Find where the given text appears and provide that cell's center as (x, y) coordinate. 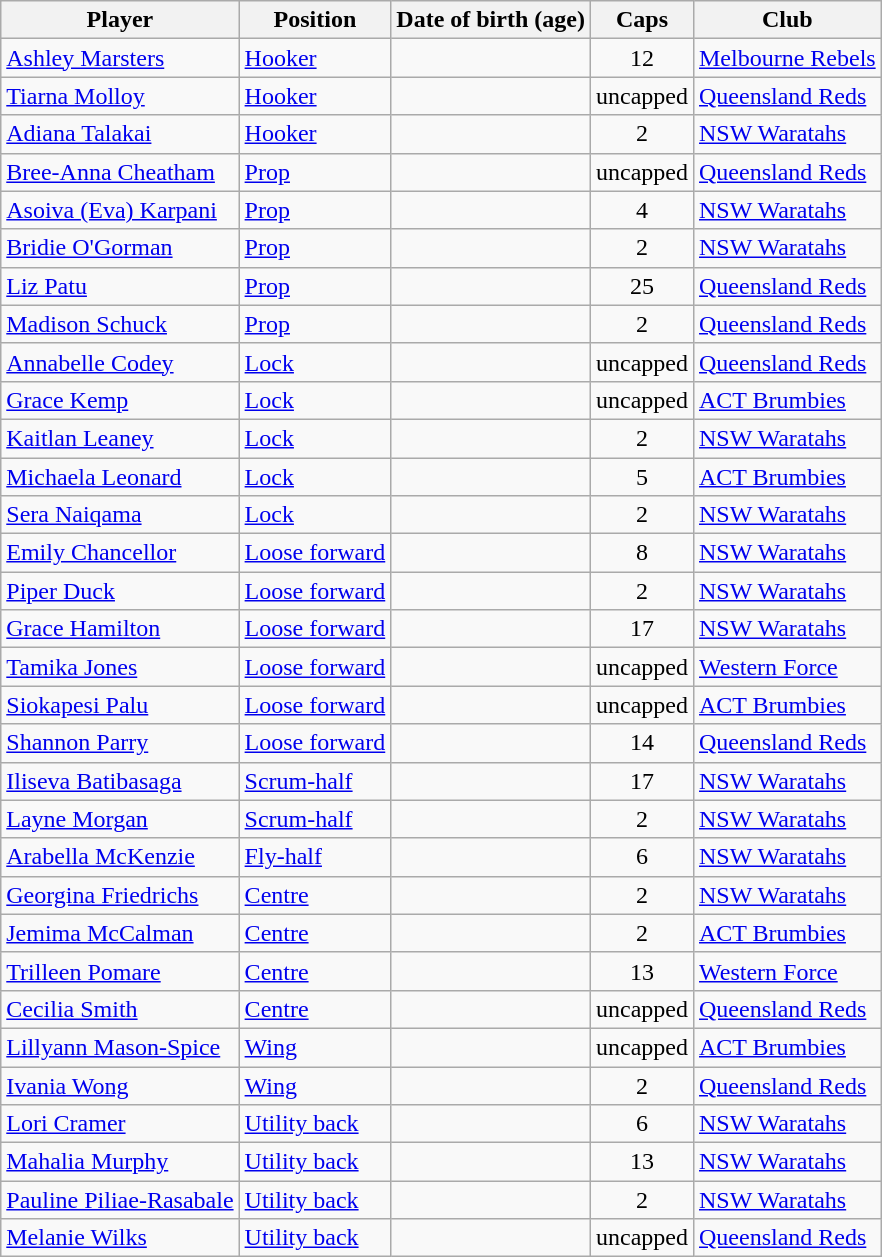
Sera Naiqama (120, 515)
Date of birth (age) (491, 20)
Bree-Anna Cheatham (120, 172)
Iliseva Batibasaga (120, 781)
8 (642, 553)
Ivania Wong (120, 1085)
Ashley Marsters (120, 58)
Grace Kemp (120, 400)
Shannon Parry (120, 743)
Position (315, 20)
Lillyann Mason-Spice (120, 1047)
Arabella McKenzie (120, 857)
14 (642, 743)
4 (642, 210)
Annabelle Codey (120, 362)
Pauline Piliae-Rasabale (120, 1200)
Piper Duck (120, 591)
Siokapesi Palu (120, 705)
Trilleen Pomare (120, 971)
Bridie O'Gorman (120, 248)
Adiana Talakai (120, 134)
Emily Chancellor (120, 553)
Fly-half (315, 857)
Layne Morgan (120, 819)
12 (642, 58)
5 (642, 477)
25 (642, 286)
Tamika Jones (120, 667)
Kaitlan Leaney (120, 438)
Cecilia Smith (120, 1009)
Melbourne Rebels (787, 58)
Liz Patu (120, 286)
Michaela Leonard (120, 477)
Mahalia Murphy (120, 1162)
Asoiva (Eva) Karpani (120, 210)
Madison Schuck (120, 324)
Jemima McCalman (120, 933)
Grace Hamilton (120, 629)
Club (787, 20)
Tiarna Molloy (120, 96)
Player (120, 20)
Melanie Wilks (120, 1238)
Georgina Friedrichs (120, 895)
Caps (642, 20)
Lori Cramer (120, 1124)
